Detect which cell encompasses the target text, then output its [X, Y] center coordinate. 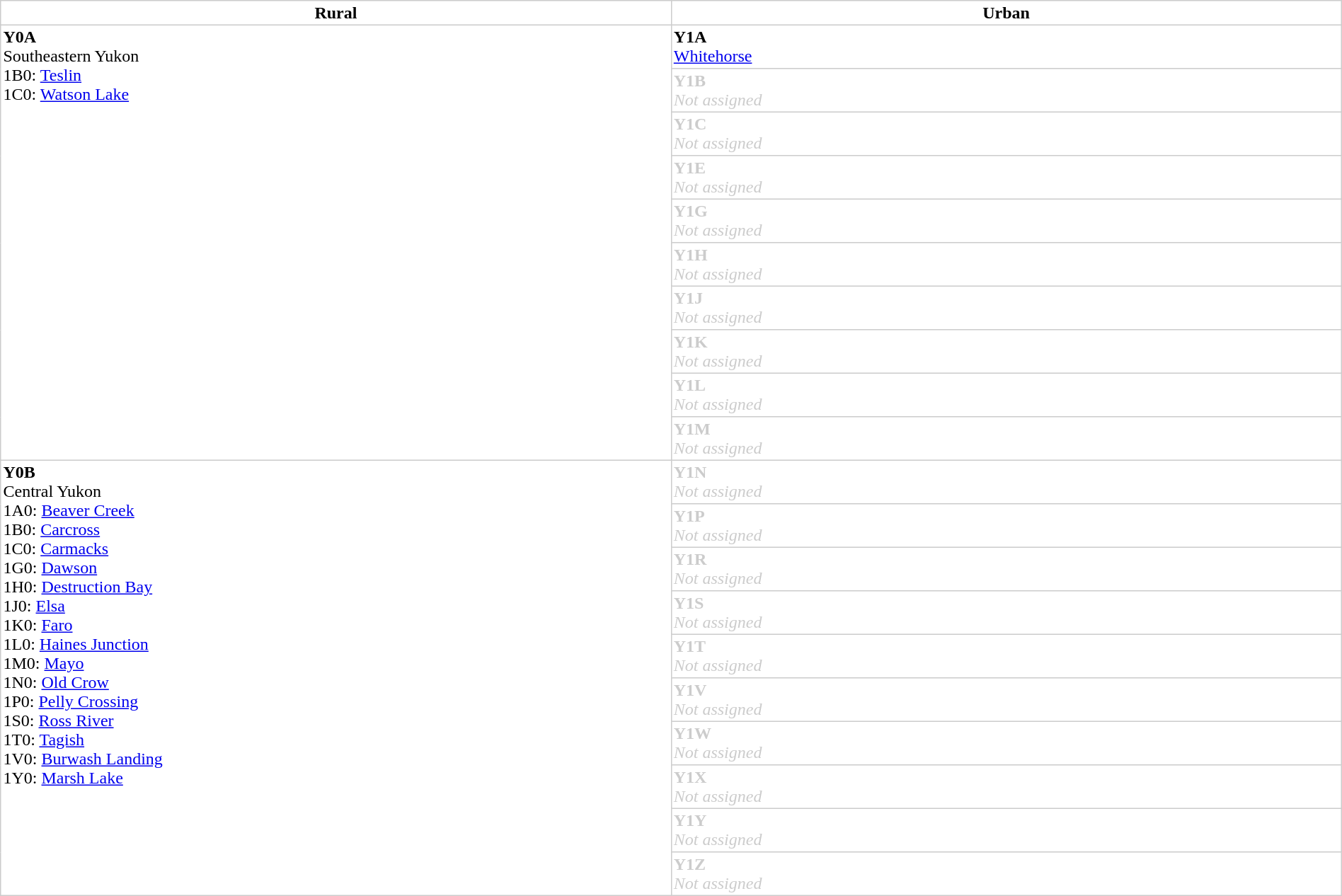
Y1XNot assigned [1006, 787]
Y1TNot assigned [1006, 656]
Y1LNot assigned [1006, 395]
Y1RNot assigned [1006, 569]
Y1PNot assigned [1006, 526]
Y1ENot assigned [1006, 178]
Y1WNot assigned [1006, 743]
Y1JNot assigned [1006, 308]
Y1GNot assigned [1006, 221]
Y1CNot assigned [1006, 134]
Rural [335, 13]
Y1ZNot assigned [1006, 874]
Y1VNot assigned [1006, 700]
Y1MNot assigned [1006, 439]
Y1BNot assigned [1006, 91]
Y1AWhitehorse [1006, 47]
Y1SNot assigned [1006, 613]
Y1YNot assigned [1006, 830]
Y0ASoutheastern Yukon1B0: Teslin1C0: Watson Lake [335, 242]
Y1HNot assigned [1006, 265]
Y1NNot assigned [1006, 482]
Urban [1006, 13]
Y1KNot assigned [1006, 352]
